For the text-containing cell, return its midpoint in (X, Y) coordinate format. 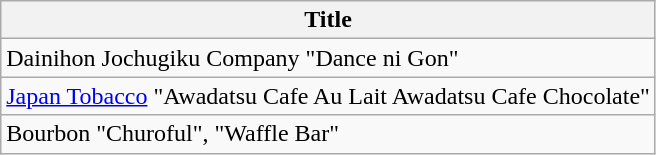
Dainihon Jochugiku Company "Dance ni Gon" (328, 58)
Bourbon "Churoful", "Waffle Bar" (328, 134)
Japan Tobacco "Awadatsu Cafe Au Lait Awadatsu Cafe Chocolate" (328, 96)
Title (328, 20)
